From the cell containing the given text, extract its center point as (X, Y) coordinate. 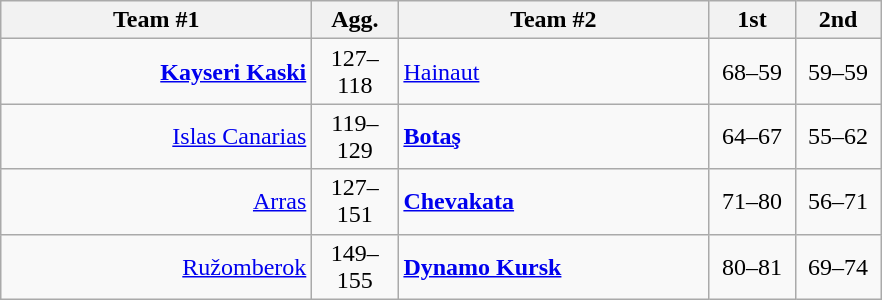
Dynamo Kursk (554, 266)
55–62 (838, 136)
Botaş (554, 136)
Kayseri Kaski (156, 72)
59–59 (838, 72)
Team #1 (156, 20)
68–59 (752, 72)
71–80 (752, 202)
119–129 (355, 136)
Chevakata (554, 202)
Islas Canarias (156, 136)
Hainaut (554, 72)
127–151 (355, 202)
127–118 (355, 72)
56–71 (838, 202)
69–74 (838, 266)
Arras (156, 202)
80–81 (752, 266)
64–67 (752, 136)
1st (752, 20)
Agg. (355, 20)
Ružomberok (156, 266)
Team #2 (554, 20)
2nd (838, 20)
149–155 (355, 266)
